Locate the cell with the specified text and output its [x, y] center coordinate. 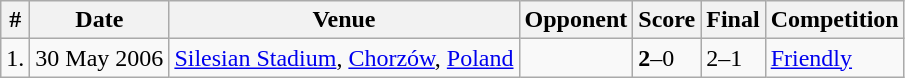
Score [667, 20]
1. [16, 58]
Date [100, 20]
Venue [344, 20]
Friendly [834, 58]
30 May 2006 [100, 58]
Silesian Stadium, Chorzów, Poland [344, 58]
# [16, 20]
Final [733, 20]
2–1 [733, 58]
Competition [834, 20]
2–0 [667, 58]
Opponent [576, 20]
